Output the (X, Y) coordinate of the center of the cell containing the given text.  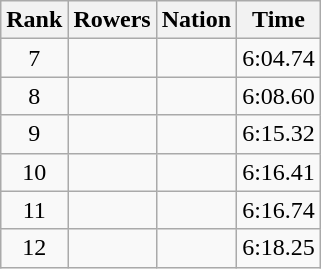
6:15.32 (279, 134)
9 (34, 134)
11 (34, 210)
6:16.41 (279, 172)
6:18.25 (279, 248)
8 (34, 96)
10 (34, 172)
6:04.74 (279, 58)
Nation (196, 20)
Rowers (112, 20)
6:16.74 (279, 210)
Time (279, 20)
7 (34, 58)
6:08.60 (279, 96)
12 (34, 248)
Rank (34, 20)
